Find where the given text appears and provide that cell's center as [x, y] coordinate. 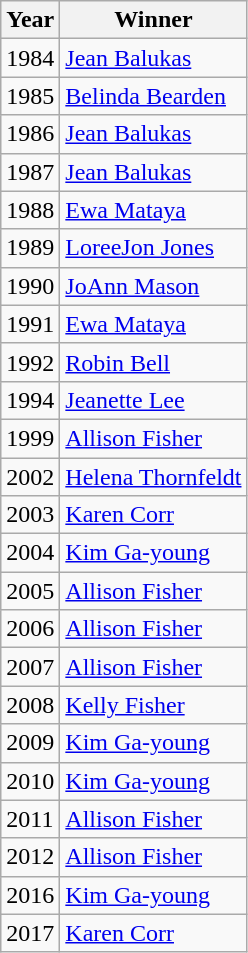
1984 [30, 58]
1988 [30, 210]
Jeanette Lee [154, 400]
2010 [30, 781]
1991 [30, 324]
1992 [30, 362]
2012 [30, 857]
1989 [30, 248]
1999 [30, 438]
2008 [30, 705]
2009 [30, 743]
1985 [30, 96]
1994 [30, 400]
2011 [30, 819]
2017 [30, 933]
2004 [30, 553]
Belinda Bearden [154, 96]
2006 [30, 629]
1986 [30, 134]
Robin Bell [154, 362]
2005 [30, 591]
JoAnn Mason [154, 286]
1990 [30, 286]
2016 [30, 895]
Kelly Fisher [154, 705]
2003 [30, 515]
1987 [30, 172]
2007 [30, 667]
Year [30, 20]
2002 [30, 477]
Helena Thornfeldt [154, 477]
Winner [154, 20]
LoreeJon Jones [154, 248]
